Locate the cell with the specified text and output its [x, y] center coordinate. 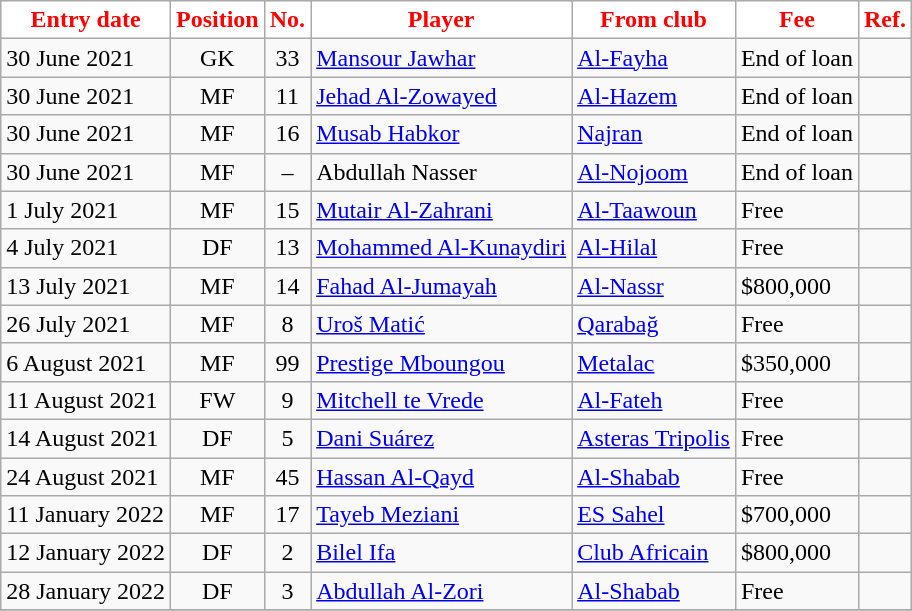
Fahad Al-Jumayah [442, 286]
Mansour Jawhar [442, 58]
33 [287, 58]
2 [287, 553]
Abdullah Al-Zori [442, 591]
ES Sahel [654, 515]
Jehad Al-Zowayed [442, 96]
Metalac [654, 362]
FW [217, 400]
$350,000 [796, 362]
Musab Habkor [442, 134]
Al-Fateh [654, 400]
Asteras Tripolis [654, 438]
Tayeb Meziani [442, 515]
Player [442, 20]
11 [287, 96]
Prestige Mboungou [442, 362]
14 [287, 286]
Al-Fayha [654, 58]
Fee [796, 20]
8 [287, 324]
Qarabağ [654, 324]
Al-Nojoom [654, 172]
3 [287, 591]
Mitchell te Vrede [442, 400]
14 August 2021 [86, 438]
– [287, 172]
9 [287, 400]
No. [287, 20]
$700,000 [796, 515]
Club Africain [654, 553]
Uroš Matić [442, 324]
Hassan Al-Qayd [442, 477]
Bilel Ifa [442, 553]
From club [654, 20]
12 January 2022 [86, 553]
Al-Taawoun [654, 210]
45 [287, 477]
11 January 2022 [86, 515]
Position [217, 20]
11 August 2021 [86, 400]
Al-Nassr [654, 286]
6 August 2021 [86, 362]
13 [287, 248]
1 July 2021 [86, 210]
5 [287, 438]
17 [287, 515]
4 July 2021 [86, 248]
24 August 2021 [86, 477]
16 [287, 134]
Najran [654, 134]
Abdullah Nasser [442, 172]
28 January 2022 [86, 591]
Al-Hilal [654, 248]
Dani Suárez [442, 438]
GK [217, 58]
Al-Hazem [654, 96]
Entry date [86, 20]
26 July 2021 [86, 324]
13 July 2021 [86, 286]
Mohammed Al-Kunaydiri [442, 248]
99 [287, 362]
Ref. [884, 20]
15 [287, 210]
Mutair Al-Zahrani [442, 210]
